Pinpoint the cell where the given text exists, returning its [X, Y] midpoint coordinate. 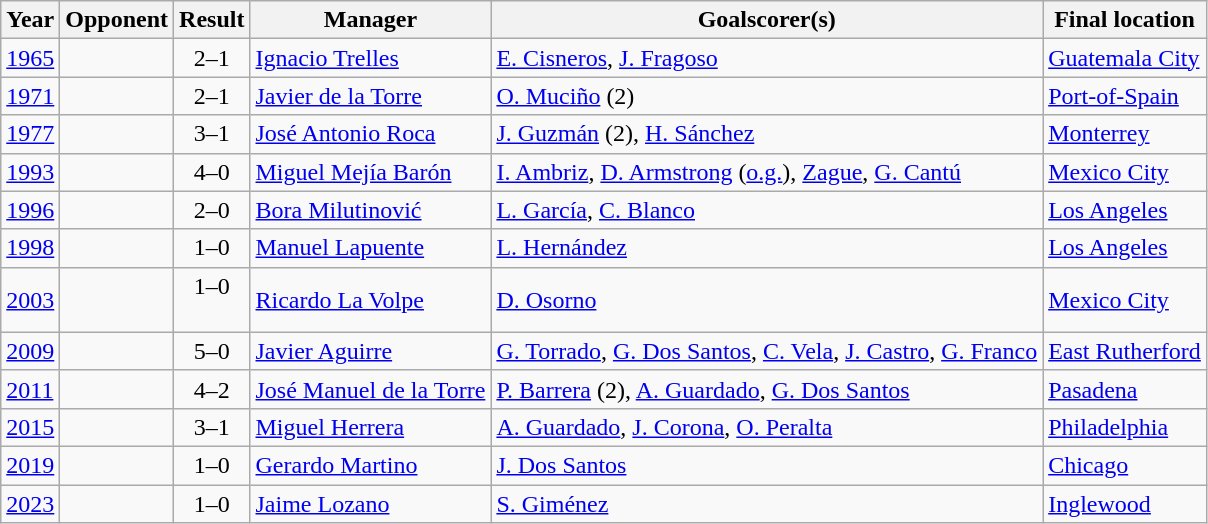
Inglewood [1125, 503]
A. Guardado, J. Corona, O. Peralta [767, 427]
E. Cisneros, J. Fragoso [767, 58]
Result [212, 20]
Gerardo Martino [370, 465]
1998 [30, 248]
Miguel Mejía Barón [370, 172]
5–0 [212, 351]
J. Dos Santos [767, 465]
Opponent [117, 20]
José Manuel de la Torre [370, 389]
O. Muciño (2) [767, 96]
1977 [30, 134]
Year [30, 20]
José Antonio Roca [370, 134]
2003 [30, 300]
1965 [30, 58]
Ricardo La Volpe [370, 300]
Monterrey [1125, 134]
1993 [30, 172]
G. Torrado, G. Dos Santos, C. Vela, J. Castro, G. Franco [767, 351]
Manager [370, 20]
2–0 [212, 210]
Jaime Lozano [370, 503]
2023 [30, 503]
Bora Milutinović [370, 210]
Goalscorer(s) [767, 20]
Ignacio Trelles [370, 58]
Guatemala City [1125, 58]
Chicago [1125, 465]
J. Guzmán (2), H. Sánchez [767, 134]
D. Osorno [767, 300]
Miguel Herrera [370, 427]
1996 [30, 210]
4–0 [212, 172]
2011 [30, 389]
East Rutherford [1125, 351]
Javier Aguirre [370, 351]
1971 [30, 96]
2009 [30, 351]
I. Ambriz, D. Armstrong (o.g.), Zague, G. Cantú [767, 172]
4–2 [212, 389]
S. Giménez [767, 503]
Javier de la Torre [370, 96]
Port-of-Spain [1125, 96]
Final location [1125, 20]
Manuel Lapuente [370, 248]
Philadelphia [1125, 427]
L. Hernández [767, 248]
2019 [30, 465]
2015 [30, 427]
P. Barrera (2), A. Guardado, G. Dos Santos [767, 389]
L. García, C. Blanco [767, 210]
Pasadena [1125, 389]
